Locate the cell with the specified text and output its [X, Y] center coordinate. 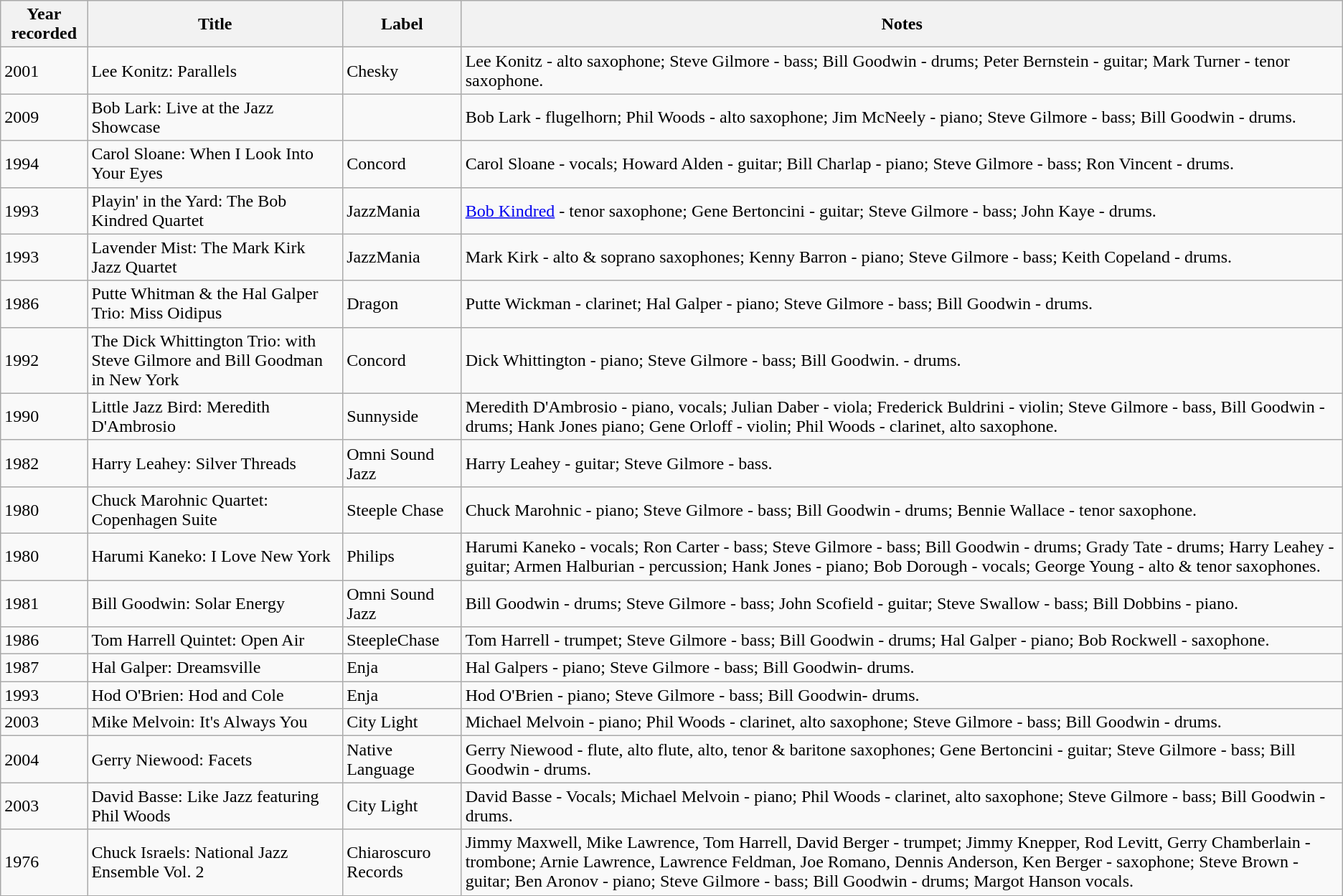
Tom Harrell Quintet: Open Air [215, 641]
Chuck Marohnic - piano; Steve Gilmore - bass; Bill Goodwin - drums; Bennie Wallace - tenor saxophone. [902, 509]
Hod O'Brien: Hod and Cole [215, 695]
Lavender Mist: The Mark Kirk Jazz Quartet [215, 257]
David Basse: Like Jazz featuring Phil Woods [215, 806]
Harry Leahey: Silver Threads [215, 463]
1994 [44, 164]
SteepleChase [402, 641]
Native Language [402, 759]
Carol Sloane: When I Look Into Your Eyes [215, 164]
Carol Sloane - vocals; Howard Alden - guitar; Bill Charlap - piano; Steve Gilmore - bass; Ron Vincent - drums. [902, 164]
Chuck Israels: National Jazz Ensemble Vol. 2 [215, 862]
Lee Konitz: Parallels [215, 70]
1992 [44, 360]
2001 [44, 70]
1982 [44, 463]
Hod O'Brien - piano; Steve Gilmore - bass; Bill Goodwin- drums. [902, 695]
Title [215, 24]
Sunnyside [402, 416]
Notes [902, 24]
Chuck Marohnic Quartet: Copenhagen Suite [215, 509]
Label [402, 24]
1981 [44, 603]
Bob Kindred - tenor saxophone; Gene Bertoncini - guitar; Steve Gilmore - bass; John Kaye - drums. [902, 211]
Hal Galpers - piano; Steve Gilmore - bass; Bill Goodwin- drums. [902, 668]
Steeple Chase [402, 509]
Bob Lark - flugelhorn; Phil Woods - alto saxophone; Jim McNeely - piano; Steve Gilmore - bass; Bill Goodwin - drums. [902, 118]
1987 [44, 668]
Little Jazz Bird: Meredith D'Ambrosio [215, 416]
Playin' in the Yard: The Bob Kindred Quartet [215, 211]
Putte Wickman - clarinet; Hal Galper - piano; Steve Gilmore - bass; Bill Goodwin - drums. [902, 304]
Tom Harrell - trumpet; Steve Gilmore - bass; Bill Goodwin - drums; Hal Galper - piano; Bob Rockwell - saxophone. [902, 641]
Mark Kirk - alto & soprano saxophones; Kenny Barron - piano; Steve Gilmore - bass; Keith Copeland - drums. [902, 257]
Chiaroscuro Records [402, 862]
Mike Melvoin: It's Always You [215, 722]
Michael Melvoin - piano; Phil Woods - clarinet, alto saxophone; Steve Gilmore - bass; Bill Goodwin - drums. [902, 722]
Bill Goodwin - drums; Steve Gilmore - bass; John Scofield - guitar; Steve Swallow - bass; Bill Dobbins - piano. [902, 603]
Lee Konitz - alto saxophone; Steve Gilmore - bass; Bill Goodwin - drums; Peter Bernstein - guitar; Mark Turner - tenor saxophone. [902, 70]
Bob Lark: Live at the Jazz Showcase [215, 118]
1990 [44, 416]
Bill Goodwin: Solar Energy [215, 603]
1976 [44, 862]
The Dick Whittington Trio: with Steve Gilmore and Bill Goodman in New York [215, 360]
Gerry Niewood: Facets [215, 759]
David Basse - Vocals; Michael Melvoin - piano; Phil Woods - clarinet, alto saxophone; Steve Gilmore - bass; Bill Goodwin - drums. [902, 806]
Hal Galper: Dreamsville [215, 668]
Chesky [402, 70]
2009 [44, 118]
Dick Whittington - piano; Steve Gilmore - bass; Bill Goodwin. - drums. [902, 360]
Dragon [402, 304]
Harumi Kaneko: I Love New York [215, 557]
2004 [44, 759]
Gerry Niewood - flute, alto flute, alto, tenor & baritone saxophones; Gene Bertoncini - guitar; Steve Gilmore - bass; Bill Goodwin - drums. [902, 759]
Putte Whitman & the Hal Galper Trio: Miss Oidipus [215, 304]
Harry Leahey - guitar; Steve Gilmore - bass. [902, 463]
Year recorded [44, 24]
Philips [402, 557]
